Scan for the cell matching the given text and deliver its (x, y) coordinate at center. 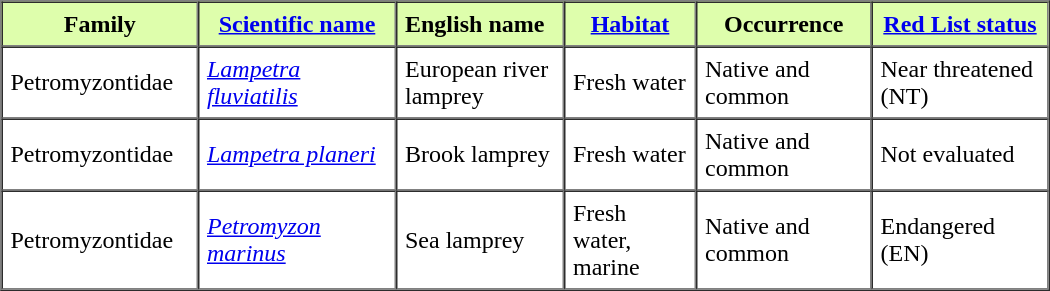
Near threatened (NT) (960, 82)
Scientific name (297, 24)
Lampetra planeri (297, 154)
Brook lamprey (480, 154)
English name (480, 24)
Not evaluated (960, 154)
Fresh water, marine (630, 240)
Habitat (630, 24)
Family (100, 24)
Red List status (960, 24)
Lampetra fluviatilis (297, 82)
European river lamprey (480, 82)
Sea lamprey (480, 240)
Occurrence (784, 24)
Petromyzon marinus (297, 240)
Endangered (EN) (960, 240)
